From the cell containing the given text, extract its center point as [X, Y] coordinate. 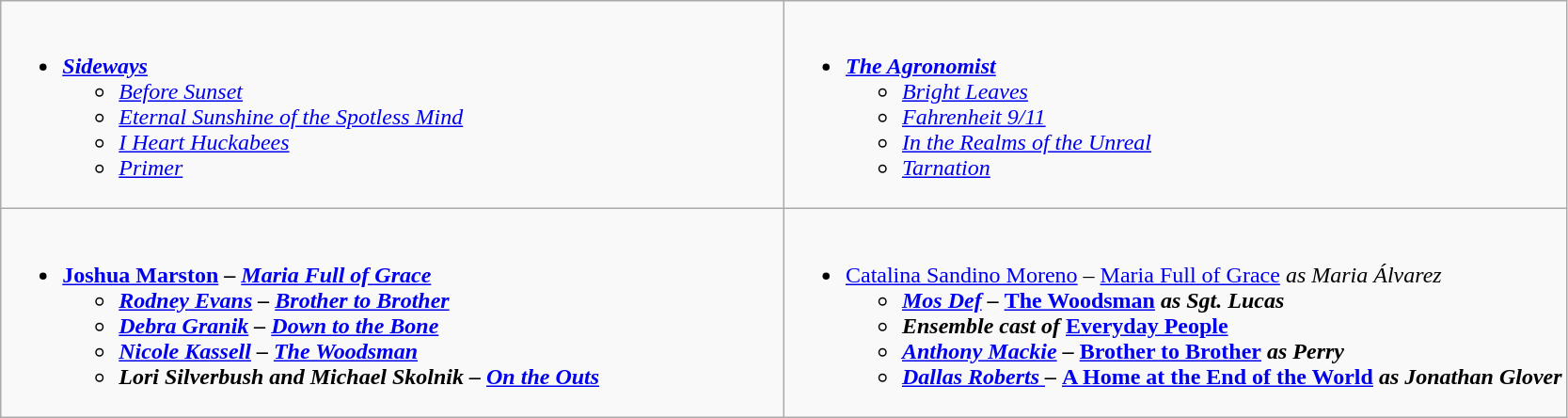
The AgronomistBright LeavesFahrenheit 9/11In the Realms of the UnrealTarnation [1176, 105]
SidewaysBefore SunsetEternal Sunshine of the Spotless MindI Heart HuckabeesPrimer [393, 105]
